Return the [X, Y] coordinate for the center point of the cell that contains the specified text.  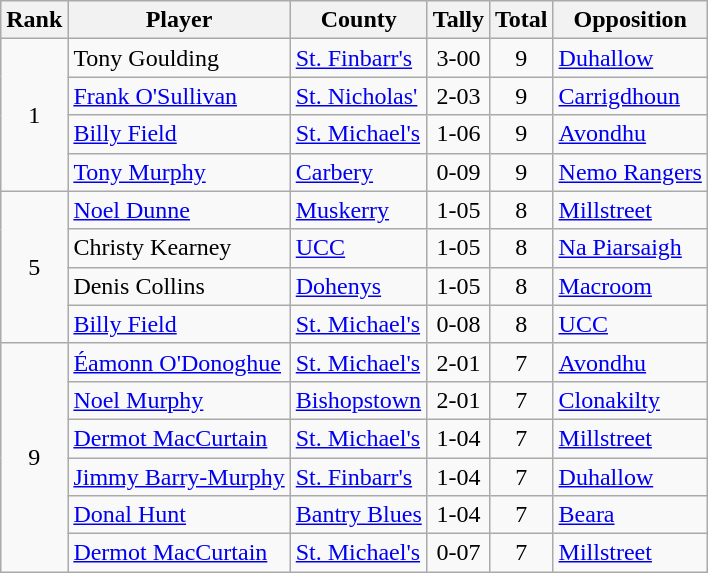
Éamonn O'Donoghue [179, 362]
3-00 [458, 58]
Beara [630, 515]
5 [34, 267]
Muskerry [358, 210]
Total [521, 20]
Opposition [630, 20]
Bantry Blues [358, 515]
Rank [34, 20]
Bishopstown [358, 400]
Clonakilty [630, 400]
Noel Dunne [179, 210]
Dohenys [358, 286]
Carbery [358, 172]
St. Nicholas' [358, 96]
Tally [458, 20]
0-08 [458, 324]
1 [34, 115]
2-03 [458, 96]
Frank O'Sullivan [179, 96]
Jimmy Barry-Murphy [179, 477]
Christy Kearney [179, 248]
Na Piarsaigh [630, 248]
Noel Murphy [179, 400]
Tony Goulding [179, 58]
Macroom [630, 286]
Player [179, 20]
0-09 [458, 172]
Carrigdhoun [630, 96]
Tony Murphy [179, 172]
Denis Collins [179, 286]
0-07 [458, 553]
Nemo Rangers [630, 172]
1-06 [458, 134]
County [358, 20]
Donal Hunt [179, 515]
